Scan for the cell matching the given text and deliver its (X, Y) coordinate at center. 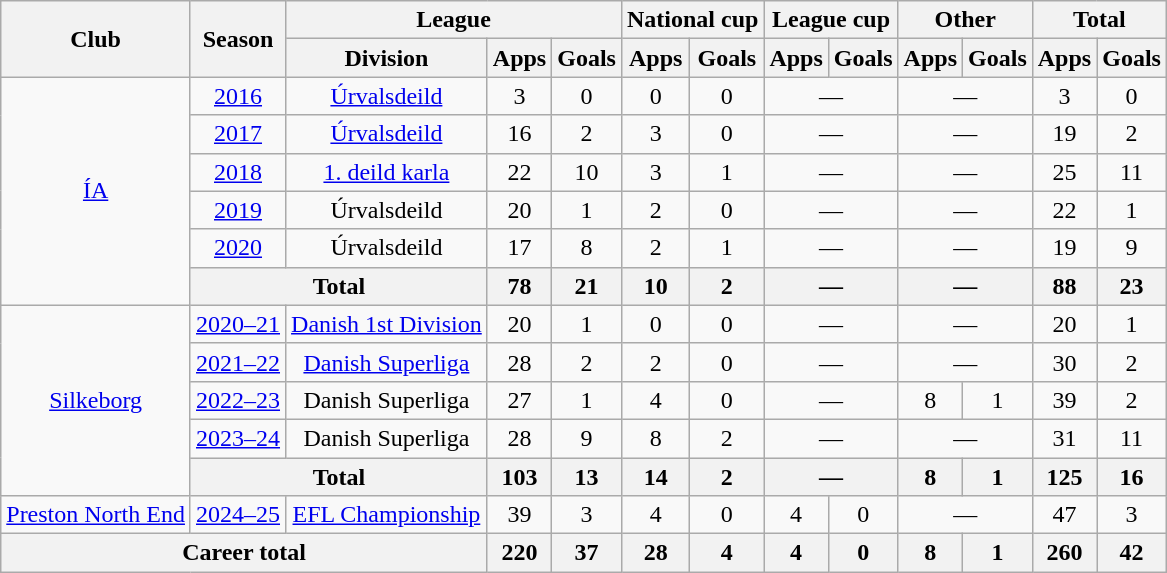
1. deild karla (387, 172)
ÍA (96, 191)
2020–21 (238, 324)
88 (1064, 286)
13 (587, 477)
2022–23 (238, 400)
Division (387, 58)
Season (238, 39)
47 (1064, 515)
42 (1132, 553)
260 (1064, 553)
21 (587, 286)
2021–22 (238, 362)
Danish 1st Division (387, 324)
2019 (238, 210)
Preston North End (96, 515)
EFL Championship (387, 515)
78 (519, 286)
League (454, 20)
125 (1064, 477)
Other (965, 20)
League cup (831, 20)
2018 (238, 172)
2023–24 (238, 438)
23 (1132, 286)
National cup (692, 20)
30 (1064, 362)
Silkeborg (96, 400)
2017 (238, 134)
Career total (244, 553)
2016 (238, 96)
14 (655, 477)
37 (587, 553)
27 (519, 400)
220 (519, 553)
31 (1064, 438)
25 (1064, 172)
17 (519, 248)
103 (519, 477)
2020 (238, 248)
Club (96, 39)
2024–25 (238, 515)
